Identify which cell holds the provided text, then report its (X, Y) central coordinate. 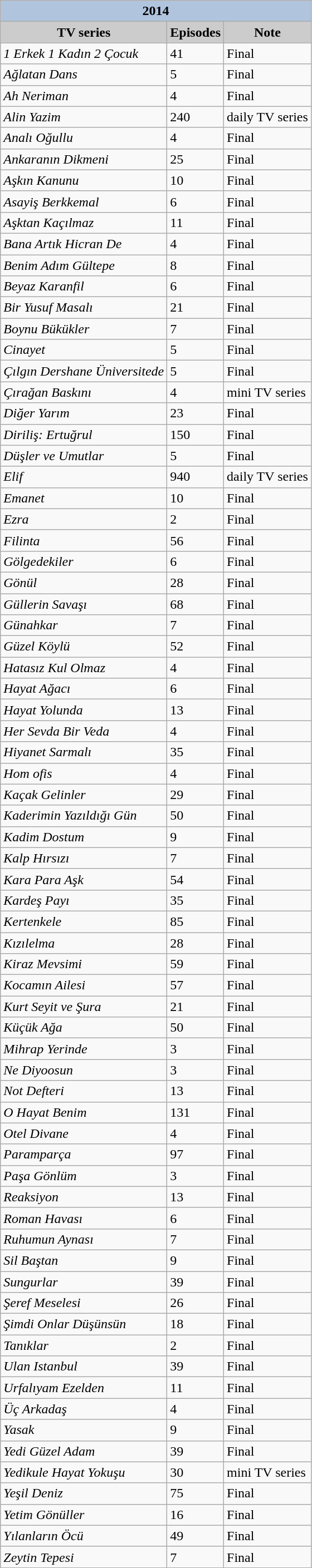
Hatasız Kul Olmaz (84, 668)
52 (196, 647)
59 (196, 964)
Yetim Gönüller (84, 1515)
Kiraz Mevsimi (84, 964)
Kızılelma (84, 943)
Her Sevda Bir Veda (84, 731)
Kalp Hırsızı (84, 858)
Ezra (84, 519)
Sungurlar (84, 1281)
Gölgedekiler (84, 561)
Ne Diyoosun (84, 1070)
57 (196, 985)
30 (196, 1472)
Yasak (84, 1430)
Reaksiyon (84, 1197)
16 (196, 1515)
Kocamın Ailesi (84, 985)
Filinta (84, 540)
25 (196, 159)
41 (196, 53)
75 (196, 1493)
Cinayet (84, 350)
Analı Oğullu (84, 138)
Alin Yazim (84, 117)
Kaderimin Yazıldığı Gün (84, 816)
Kertenkele (84, 921)
Ankaranın Dikmeni (84, 159)
Kurt Seyit ve Şura (84, 1007)
Hayat Ağacı (84, 689)
54 (196, 879)
Kaçak Gelinler (84, 795)
Roman Havası (84, 1218)
Sil Baştan (84, 1260)
68 (196, 604)
97 (196, 1155)
56 (196, 540)
Hiyanet Sarmalı (84, 752)
Elif (84, 477)
1 Erkek 1 Kadın 2 Çocuk (84, 53)
TV series (84, 32)
Otel Divane (84, 1133)
O Hayat Benim (84, 1112)
Note (267, 32)
Şeref Meselesi (84, 1303)
Çırağan Baskını (84, 392)
Hayat Yolunda (84, 710)
Ulan Istanbul (84, 1367)
Zeytin Tepesi (84, 1557)
Aşktan Kaçılmaz (84, 223)
Düşler ve Umutlar (84, 456)
8 (196, 265)
18 (196, 1324)
Gönül (84, 583)
Kardeş Payı (84, 900)
Episodes (196, 32)
Paşa Gönlüm (84, 1176)
Urfalıyam Ezelden (84, 1388)
Yedi Güzel Adam (84, 1451)
Boynu Bükükler (84, 329)
Benim Adım Gültepe (84, 265)
Not Defteri (84, 1091)
Şimdi Onlar Düşünsün (84, 1324)
Mihrap Yerinde (84, 1049)
Aşkın Kanunu (84, 180)
Bir Yusuf Masalı (84, 308)
Tanıklar (84, 1345)
26 (196, 1303)
Ağlatan Dans (84, 75)
Güllerin Savaşı (84, 604)
Yılanların Öcü (84, 1536)
Çılgın Dershane Üniversitede (84, 371)
2014 (156, 11)
Üç Arkadaş (84, 1409)
Emanet (84, 498)
Yeşil Deniz (84, 1493)
Hom ofis (84, 773)
Kadim Dostum (84, 837)
29 (196, 795)
240 (196, 117)
940 (196, 477)
23 (196, 413)
Yedikule Hayat Yokuşu (84, 1472)
Bana Artık Hicran De (84, 244)
Kara Para Aşk (84, 879)
49 (196, 1536)
85 (196, 921)
Küçük Ağa (84, 1028)
Paramparça (84, 1155)
Ruhumun Aynası (84, 1239)
Günahkar (84, 625)
131 (196, 1112)
Ah Neriman (84, 96)
Güzel Köylü (84, 647)
Diriliş: Ertuğrul (84, 435)
150 (196, 435)
Beyaz Karanfil (84, 287)
Asayiş Berkkemal (84, 201)
Diğer Yarım (84, 413)
